Scan for the cell matching the given text and deliver its [x, y] coordinate at center. 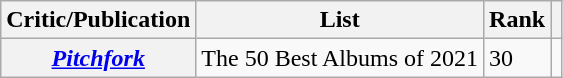
The 50 Best Albums of 2021 [340, 58]
30 [518, 58]
Critic/Publication [98, 20]
Pitchfork [98, 58]
Rank [518, 20]
List [340, 20]
